Locate the cell with the specified text and output its [X, Y] center coordinate. 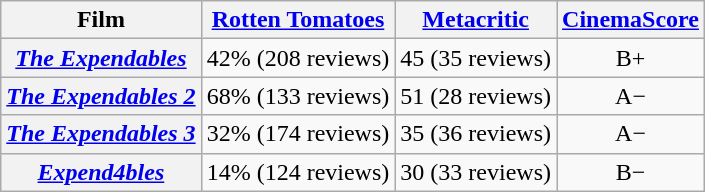
Film [101, 20]
Metacritic [476, 20]
42% (208 reviews) [298, 58]
30 (33 reviews) [476, 172]
14% (124 reviews) [298, 172]
51 (28 reviews) [476, 96]
The Expendables 3 [101, 134]
32% (174 reviews) [298, 134]
B− [631, 172]
CinemaScore [631, 20]
Expend4bles [101, 172]
45 (35 reviews) [476, 58]
The Expendables [101, 58]
B+ [631, 58]
The Expendables 2 [101, 96]
Rotten Tomatoes [298, 20]
68% (133 reviews) [298, 96]
35 (36 reviews) [476, 134]
